Capture the cell that displays the provided text and extract its (X, Y) central coordinate. 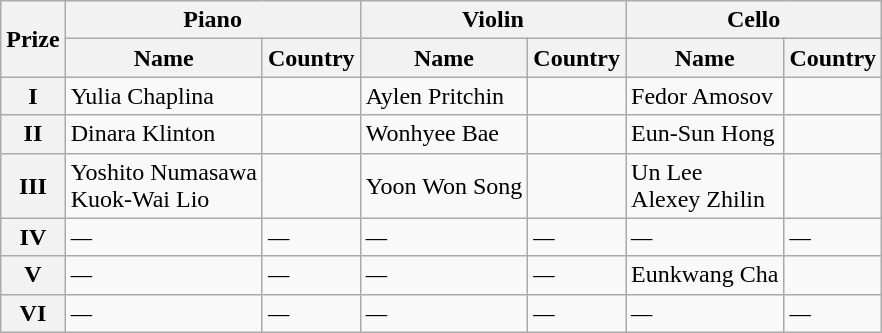
Yoshito NumasawaKuok-Wai Lio (164, 186)
Un LeeAlexey Zhilin (705, 186)
IV (33, 237)
V (33, 275)
Wonhyee Bae (444, 134)
Violin (492, 20)
Prize (33, 39)
Fedor Amosov (705, 96)
Eun-Sun Hong (705, 134)
Yoon Won Song (444, 186)
Piano (212, 20)
I (33, 96)
Yulia Chaplina (164, 96)
Dinara Klinton (164, 134)
Cello (754, 20)
Eunkwang Cha (705, 275)
Aylen Pritchin (444, 96)
III (33, 186)
II (33, 134)
VI (33, 313)
